Return (x, y) of the center of cell containing provided text 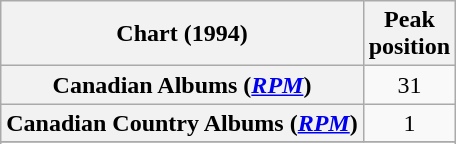
Canadian Country Albums (RPM) (182, 123)
Chart (1994) (182, 34)
Peak position (409, 34)
Canadian Albums (RPM) (182, 85)
1 (409, 123)
31 (409, 85)
